Determine the (X, Y) coordinate at the center of the cell enclosing the given text.  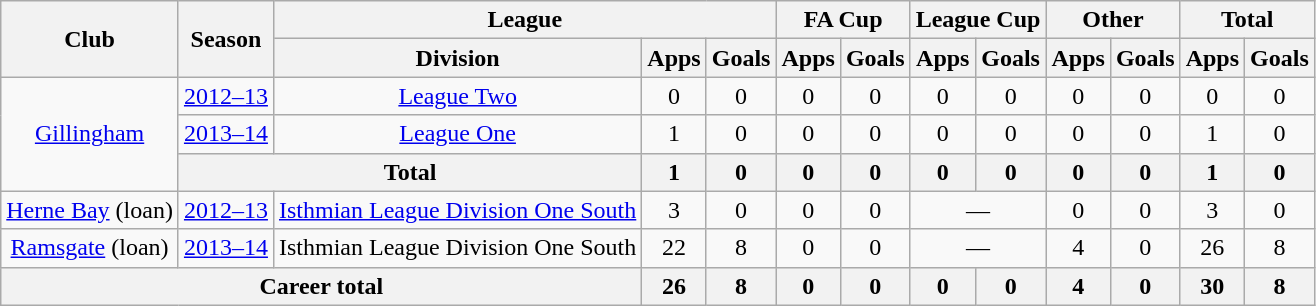
Ramsgate (loan) (90, 248)
League Cup (978, 20)
League (524, 20)
30 (1212, 286)
22 (674, 248)
Season (226, 39)
Other (1113, 20)
Gillingham (90, 134)
Career total (322, 286)
Club (90, 39)
League One (457, 134)
League Two (457, 96)
FA Cup (843, 20)
Herne Bay (loan) (90, 210)
Division (457, 58)
